Locate the cell with the specified text and output its [x, y] center coordinate. 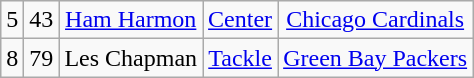
Ham Harmon [131, 20]
Green Bay Packers [376, 58]
43 [42, 20]
8 [12, 58]
Les Chapman [131, 58]
79 [42, 58]
Center [240, 20]
Tackle [240, 58]
5 [12, 20]
Chicago Cardinals [376, 20]
